Provide the [X, Y] coordinate of the cell's center where the given text is located.  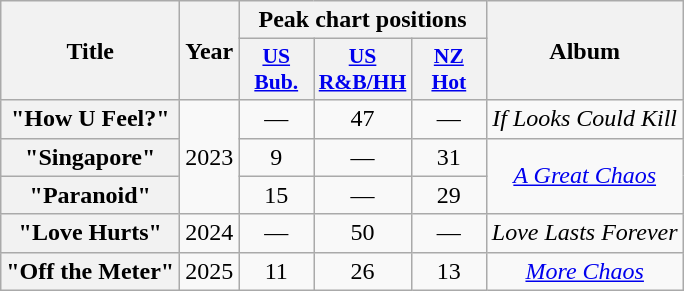
31 [448, 157]
50 [363, 233]
Year [210, 50]
"Paranoid" [90, 195]
NZHot [448, 70]
2024 [210, 233]
2025 [210, 271]
"Love Hurts" [90, 233]
11 [276, 271]
15 [276, 195]
USBub. [276, 70]
47 [363, 119]
If Looks Could Kill [584, 119]
29 [448, 195]
13 [448, 271]
"Off the Meter" [90, 271]
9 [276, 157]
"Singapore" [90, 157]
26 [363, 271]
USR&B/HH [363, 70]
2023 [210, 157]
A Great Chaos [584, 176]
Title [90, 50]
Love Lasts Forever [584, 233]
More Chaos [584, 271]
"How U Feel?" [90, 119]
Peak chart positions [363, 20]
Album [584, 50]
